Scan for the cell matching the given text and deliver its [x, y] coordinate at center. 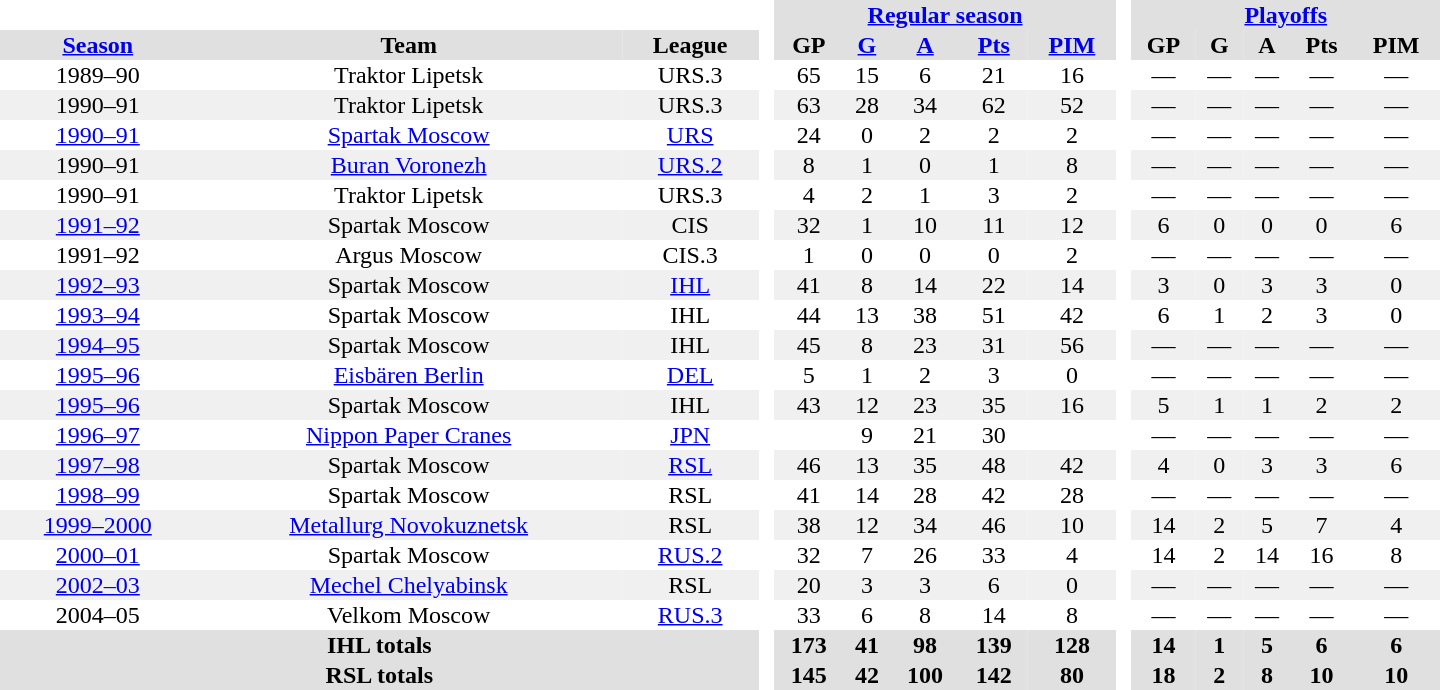
1994–95 [98, 345]
56 [1072, 345]
31 [994, 345]
Nippon Paper Cranes [409, 435]
URS [690, 135]
URS.2 [690, 165]
RSL totals [380, 675]
Team [409, 45]
139 [994, 645]
98 [926, 645]
18 [1164, 675]
65 [808, 75]
JPN [690, 435]
2004–05 [98, 615]
15 [867, 75]
173 [808, 645]
RUS.2 [690, 555]
63 [808, 105]
44 [808, 315]
48 [994, 465]
Buran Voronezh [409, 165]
30 [994, 435]
62 [994, 105]
1999–2000 [98, 525]
145 [808, 675]
League [690, 45]
26 [926, 555]
24 [808, 135]
Argus Moscow [409, 255]
1996–97 [98, 435]
45 [808, 345]
2002–03 [98, 585]
22 [994, 285]
52 [1072, 105]
CIS [690, 225]
Velkom Moscow [409, 615]
Playoffs [1286, 15]
Season [98, 45]
RUS.3 [690, 615]
128 [1072, 645]
80 [1072, 675]
CIS.3 [690, 255]
Eisbären Berlin [409, 375]
43 [808, 405]
1997–98 [98, 465]
DEL [690, 375]
20 [808, 585]
1992–93 [98, 285]
100 [926, 675]
Mechel Chelyabinsk [409, 585]
51 [994, 315]
1993–94 [98, 315]
2000–01 [98, 555]
IHL totals [380, 645]
1998–99 [98, 495]
1989–90 [98, 75]
9 [867, 435]
Regular season [944, 15]
Metallurg Novokuznetsk [409, 525]
11 [994, 225]
142 [994, 675]
